Extract the [X, Y] coordinate from the center of the cell holding the provided text.  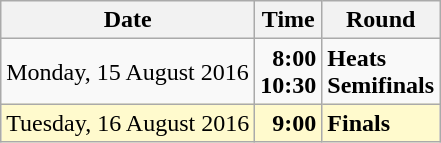
HeatsSemifinals [381, 72]
Finals [381, 123]
8:0010:30 [288, 72]
Round [381, 20]
Time [288, 20]
Tuesday, 16 August 2016 [128, 123]
Monday, 15 August 2016 [128, 72]
9:00 [288, 123]
Date [128, 20]
